Return the [x, y] coordinate for the center point of the cell that contains the specified text.  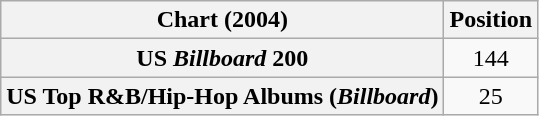
25 [491, 96]
Chart (2004) [222, 20]
Position [491, 20]
US Top R&B/Hip-Hop Albums (Billboard) [222, 96]
144 [491, 58]
US Billboard 200 [222, 58]
